Find where the given text appears and provide that cell's center as (X, Y) coordinate. 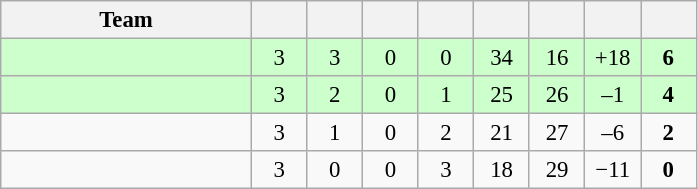
6 (668, 58)
26 (557, 95)
18 (502, 170)
34 (502, 58)
21 (502, 133)
−11 (613, 170)
29 (557, 170)
–6 (613, 133)
25 (502, 95)
+18 (613, 58)
Team (126, 20)
16 (557, 58)
4 (668, 95)
27 (557, 133)
–1 (613, 95)
